Search for the cell housing the specified text and yield its (x, y) center coordinate. 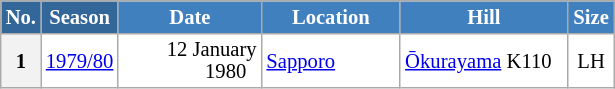
Size (590, 16)
12 January 1980 (190, 60)
Date (190, 16)
Location (330, 16)
Ōkurayama K110 (484, 60)
Sapporo (330, 60)
1 (21, 60)
Hill (484, 16)
No. (21, 16)
Season (80, 16)
LH (590, 60)
1979/80 (80, 60)
